Return the [x, y] coordinate for the center point of the cell that contains the specified text.  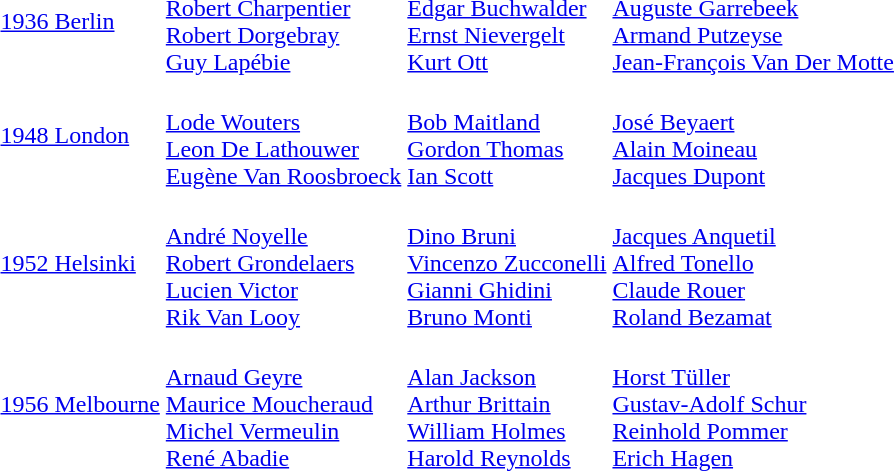
Dino BruniVincenzo ZucconelliGianni GhidiniBruno Monti [507, 263]
Lode WoutersLeon De LathouwerEugène Van Roosbroeck [283, 136]
André NoyelleRobert GrondelaersLucien VictorRik Van Looy [283, 263]
Bob MaitlandGordon ThomasIan Scott [507, 136]
